Search for the cell housing the specified text and yield its [x, y] center coordinate. 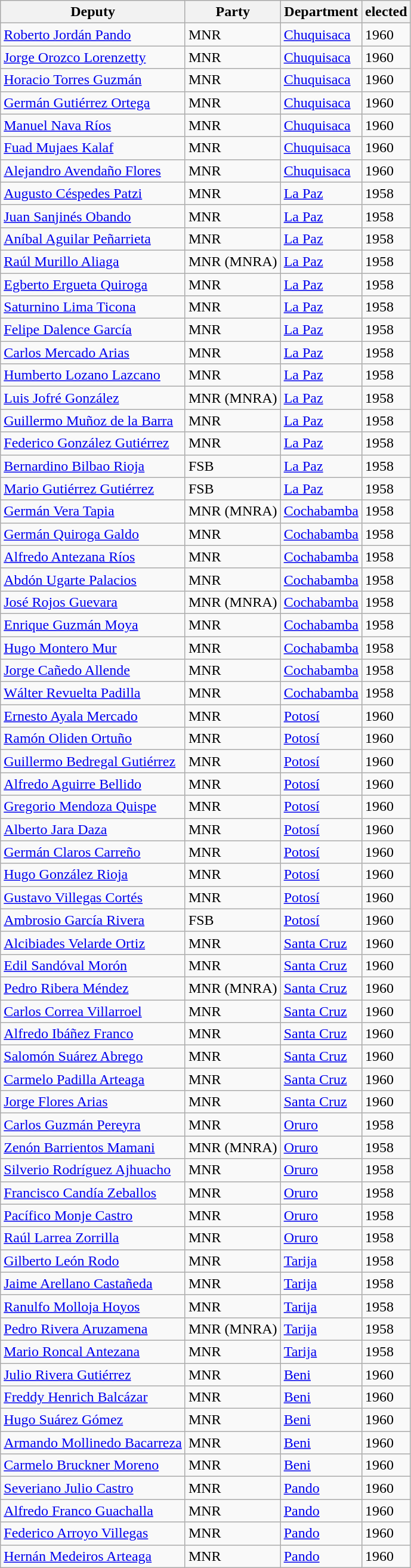
Gregorio Mendoza Quispe [93, 807]
Freddy Henrich Balcázar [93, 1397]
Egberto Ergueta Quiroga [93, 285]
Wálter Revuelta Padilla [93, 693]
Carlos Correa Villarroel [93, 1011]
Raúl Murillo Aliaga [93, 261]
Alcibiades Velarde Ortiz [93, 943]
Ambrosio García Rivera [93, 920]
Pedro Rivera Aruzamena [93, 1329]
Alberto Jara Daza [93, 829]
Ernesto Ayala Mercado [93, 716]
Juan Sanjinés Obando [93, 216]
Carlos Mercado Arias [93, 353]
Carmelo Bruckner Moreno [93, 1465]
Ranulfo Molloja Hoyos [93, 1306]
Hugo Montero Mur [93, 647]
Salomón Suárez Abrego [93, 1057]
Hugo González Rioja [93, 875]
Horacio Torres Guzmán [93, 80]
Carlos Guzmán Pereyra [93, 1125]
Francisco Candía Zeballos [93, 1193]
Raúl Larrea Zorrilla [93, 1238]
Carmelo Padilla Arteaga [93, 1079]
Hugo Suárez Gómez [93, 1420]
Hernán Medeiros Arteaga [93, 1556]
Germán Quiroga Galdo [93, 534]
Germán Gutiérrez Ortega [93, 103]
Alejandro Avendaño Flores [93, 171]
Guillermo Bedregal Gutiérrez [93, 761]
Federico González Gutiérrez [93, 443]
Saturnino Lima Ticona [93, 307]
Alfredo Antezana Ríos [93, 557]
Fuad Mujaes Kalaf [93, 148]
Germán Claros Carreño [93, 852]
Julio Rivera Gutiérrez [93, 1374]
Alfredo Franco Guachalla [93, 1511]
José Rojos Guevara [93, 602]
Mario Roncal Antezana [93, 1351]
Jorge Orozco Lorenzetty [93, 57]
Zenón Barrientos Mamani [93, 1147]
Felipe Dalence García [93, 330]
Department [321, 12]
Germán Vera Tapia [93, 511]
Roberto Jordán Pando [93, 35]
elected [386, 12]
Party [233, 12]
Abdón Ugarte Palacios [93, 579]
Edil Sandóval Morón [93, 965]
Mario Gutiérrez Gutiérrez [93, 489]
Bernardino Bilbao Rioja [93, 466]
Armando Mollinedo Bacarreza [93, 1443]
Pacífico Monje Castro [93, 1215]
Luis Jofré González [93, 398]
Ramón Oliden Ortuño [93, 739]
Gustavo Villegas Cortés [93, 897]
Manuel Nava Ríos [93, 125]
Silverio Rodríguez Ajhuacho [93, 1170]
Augusto Céspedes Patzi [93, 193]
Federico Arroyo Villegas [93, 1533]
Pedro Ribera Méndez [93, 988]
Guillermo Muñoz de la Barra [93, 421]
Humberto Lozano Lazcano [93, 375]
Jorge Flores Arias [93, 1102]
Severiano Julio Castro [93, 1488]
Deputy [93, 12]
Alfredo Ibáñez Franco [93, 1034]
Jorge Cañedo Allende [93, 671]
Alfredo Aguirre Bellido [93, 784]
Gilberto León Rodo [93, 1261]
Jaime Arellano Castañeda [93, 1283]
Aníbal Aguilar Peñarrieta [93, 239]
Enrique Guzmán Moya [93, 625]
